Locate the cell with the specified text and output its [x, y] center coordinate. 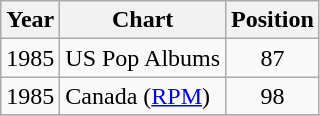
Position [273, 20]
98 [273, 96]
Chart [143, 20]
Canada (RPM) [143, 96]
US Pop Albums [143, 58]
87 [273, 58]
Year [30, 20]
